Output the [X, Y] coordinate of the center of the cell containing the given text.  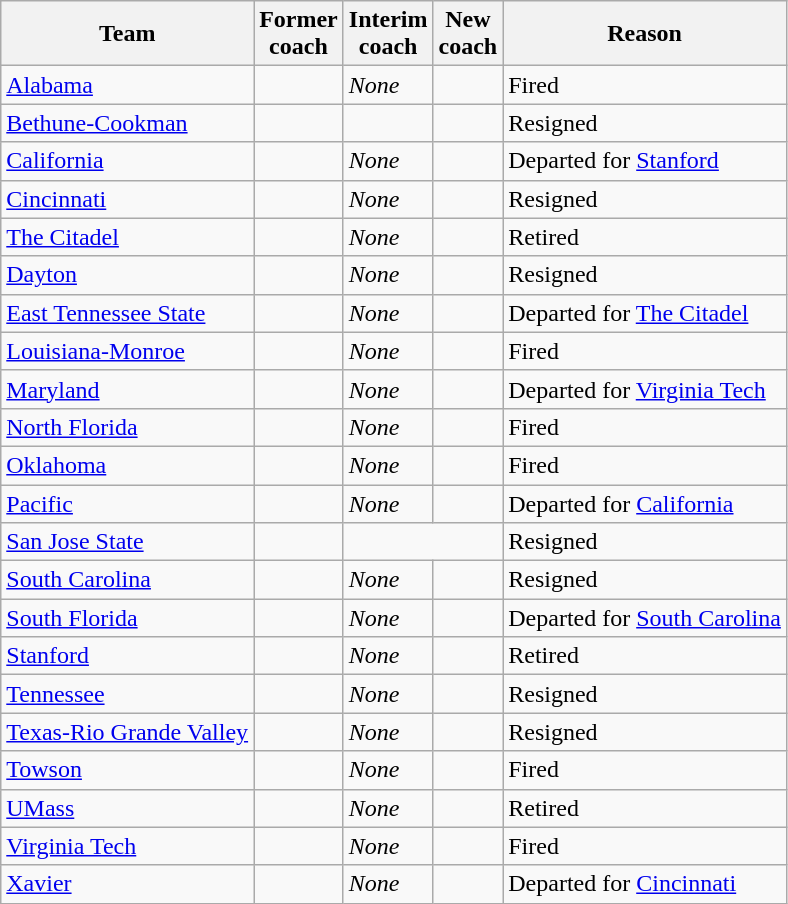
Tennessee [128, 694]
Departed for South Carolina [645, 618]
Team [128, 34]
South Florida [128, 618]
North Florida [128, 427]
Louisiana-Monroe [128, 351]
Bethune-Cookman [128, 123]
Departed for Stanford [645, 161]
Departed for Cincinnati [645, 884]
Virginia Tech [128, 846]
San Jose State [128, 542]
East Tennessee State [128, 313]
Maryland [128, 389]
The Citadel [128, 237]
Cincinnati [128, 199]
Departed for The Citadel [645, 313]
Departed for California [645, 503]
Interimcoach [388, 34]
Departed for Virginia Tech [645, 389]
Xavier [128, 884]
Newcoach [468, 34]
Reason [645, 34]
Alabama [128, 85]
Texas-Rio Grande Valley [128, 732]
UMass [128, 808]
California [128, 161]
South Carolina [128, 580]
Dayton [128, 275]
Towson [128, 770]
Pacific [128, 503]
Stanford [128, 656]
Formercoach [299, 34]
Oklahoma [128, 465]
